Provide the (x, y) coordinate of the cell's center where the given text is located.  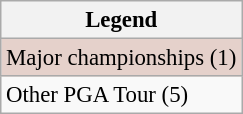
Legend (122, 20)
Other PGA Tour (5) (122, 95)
Major championships (1) (122, 58)
